Extract the [x, y] coordinate from the center of the cell holding the provided text.  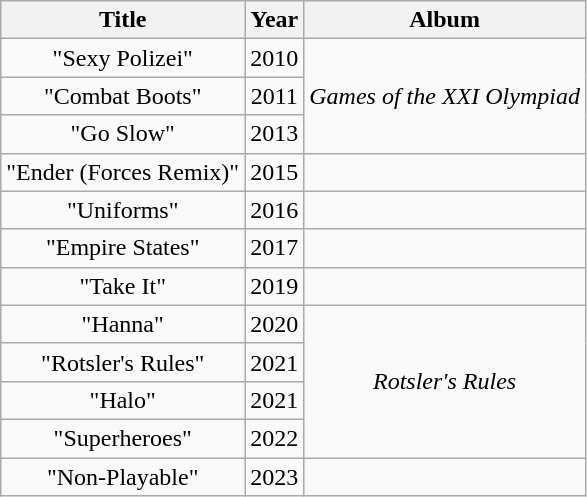
Year [274, 20]
2023 [274, 477]
"Sexy Polizei" [123, 58]
2015 [274, 172]
"Go Slow" [123, 134]
2022 [274, 438]
"Hanna" [123, 324]
Album [445, 20]
"Superheroes" [123, 438]
"Uniforms" [123, 210]
Rotsler's Rules [445, 381]
2011 [274, 96]
"Non-Playable" [123, 477]
2017 [274, 248]
2019 [274, 286]
"Empire States" [123, 248]
2013 [274, 134]
"Ender (Forces Remix)" [123, 172]
Title [123, 20]
2016 [274, 210]
2010 [274, 58]
"Rotsler's Rules" [123, 362]
"Halo" [123, 400]
Games of the XXI Olympiad [445, 96]
2020 [274, 324]
"Combat Boots" [123, 96]
"Take It" [123, 286]
